For the text-containing cell, return its midpoint in (x, y) coordinate format. 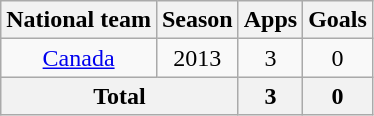
Season (197, 20)
Apps (270, 20)
National team (79, 20)
Canada (79, 58)
Goals (338, 20)
Total (120, 96)
2013 (197, 58)
